Output the [x, y] coordinate of the center of the cell containing the given text.  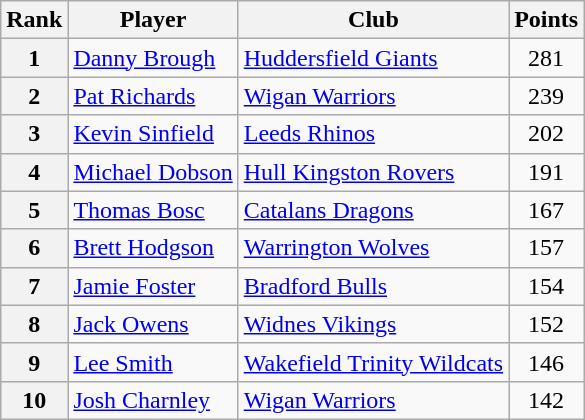
191 [546, 172]
Brett Hodgson [153, 248]
Bradford Bulls [373, 286]
167 [546, 210]
Leeds Rhinos [373, 134]
2 [34, 96]
4 [34, 172]
Thomas Bosc [153, 210]
3 [34, 134]
Pat Richards [153, 96]
1 [34, 58]
7 [34, 286]
154 [546, 286]
157 [546, 248]
Huddersfield Giants [373, 58]
6 [34, 248]
202 [546, 134]
Michael Dobson [153, 172]
Player [153, 20]
Points [546, 20]
Warrington Wolves [373, 248]
Hull Kingston Rovers [373, 172]
281 [546, 58]
Danny Brough [153, 58]
Lee Smith [153, 362]
8 [34, 324]
146 [546, 362]
9 [34, 362]
239 [546, 96]
Wakefield Trinity Wildcats [373, 362]
Catalans Dragons [373, 210]
5 [34, 210]
10 [34, 400]
Jamie Foster [153, 286]
142 [546, 400]
Widnes Vikings [373, 324]
Jack Owens [153, 324]
Rank [34, 20]
Kevin Sinfield [153, 134]
Club [373, 20]
Josh Charnley [153, 400]
152 [546, 324]
